Extract the [x, y] coordinate from the center of the cell holding the provided text.  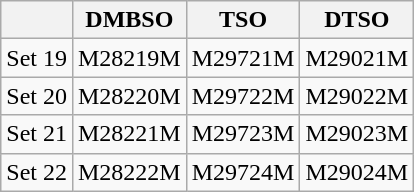
M29021M [357, 58]
M28220M [129, 96]
M28222M [129, 172]
DTSO [357, 20]
Set 22 [37, 172]
M29024M [357, 172]
M29721M [243, 58]
Set 19 [37, 58]
Set 21 [37, 134]
M28219M [129, 58]
DMBSO [129, 20]
Set 20 [37, 96]
M28221M [129, 134]
M29723M [243, 134]
M29023M [357, 134]
TSO [243, 20]
M29724M [243, 172]
M29722M [243, 96]
M29022M [357, 96]
